Find where the given text appears and provide that cell's center as (X, Y) coordinate. 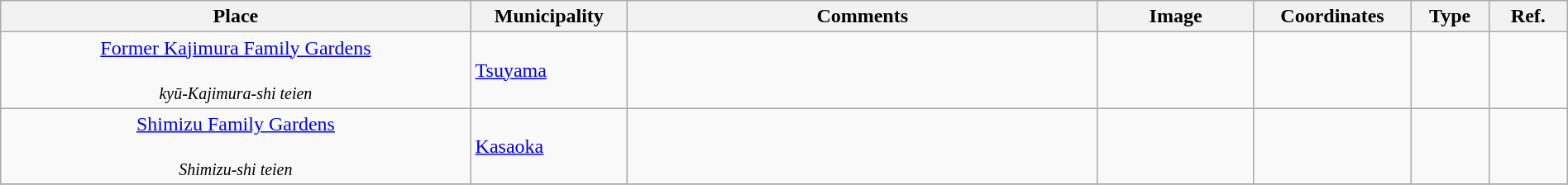
Type (1451, 17)
Shimizu Family GardensShimizu-shi teien (236, 146)
Coordinates (1331, 17)
Kasaoka (549, 146)
Tsuyama (549, 70)
Ref. (1528, 17)
Municipality (549, 17)
Image (1176, 17)
Former Kajimura Family Gardenskyū-Kajimura-shi teien (236, 70)
Comments (863, 17)
Place (236, 17)
